Capture the cell that displays the provided text and extract its [X, Y] central coordinate. 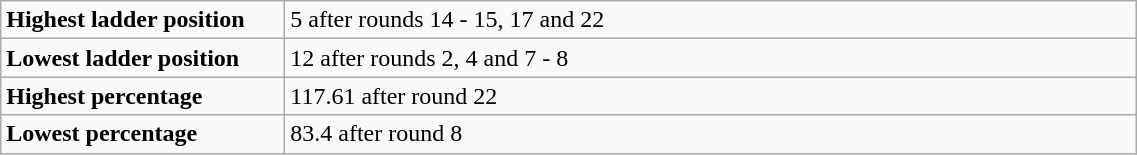
Highest percentage [143, 96]
12 after rounds 2, 4 and 7 - 8 [711, 58]
83.4 after round 8 [711, 134]
Lowest percentage [143, 134]
Lowest ladder position [143, 58]
117.61 after round 22 [711, 96]
Highest ladder position [143, 20]
5 after rounds 14 - 15, 17 and 22 [711, 20]
